Pinpoint the cell where the given text exists, returning its [x, y] midpoint coordinate. 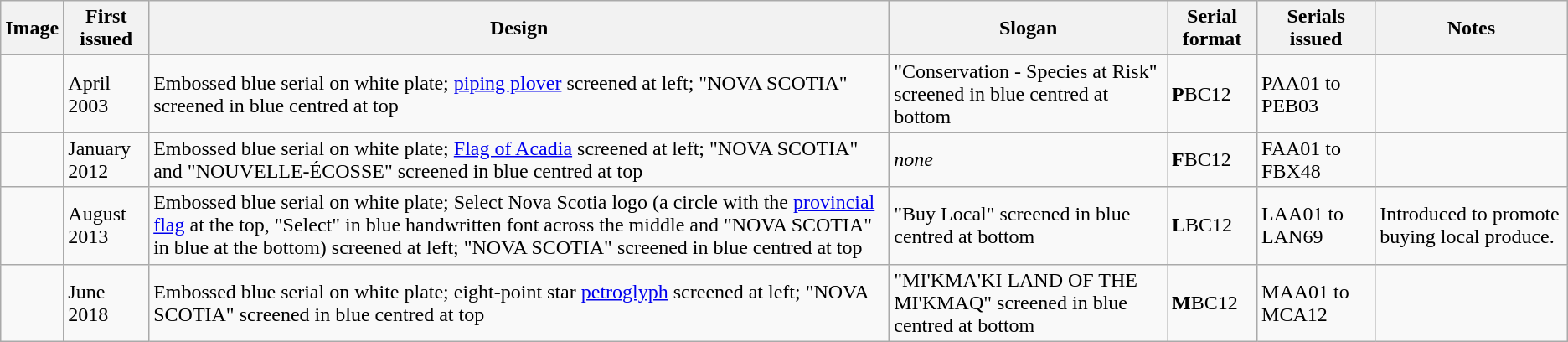
LBC12 [1213, 225]
MAA01 to MCA12 [1317, 303]
June 2018 [106, 303]
"Conservation - Species at Risk" screened in blue centred at bottom [1029, 94]
Notes [1472, 28]
MBC12 [1213, 303]
First issued [106, 28]
Introduced to promote buying local produce. [1472, 225]
Design [519, 28]
Embossed blue serial on white plate; eight-point star petroglyph screened at left; "NOVA SCOTIA" screened in blue centred at top [519, 303]
Slogan [1029, 28]
Embossed blue serial on white plate; piping plover screened at left; "NOVA SCOTIA" screened in blue centred at top [519, 94]
LAA01 to LAN69 [1317, 225]
FBC12 [1213, 159]
Embossed blue serial on white plate; Flag of Acadia screened at left; "NOVA SCOTIA" and "NOUVELLE-ÉCOSSE" screened in blue centred at top [519, 159]
Serial format [1213, 28]
PBC12 [1213, 94]
PAA01 to PEB03 [1317, 94]
FAA01 to FBX48 [1317, 159]
"MI'KMA'KI LAND OF THE MI'KMAQ" screened in blue centred at bottom [1029, 303]
none [1029, 159]
August 2013 [106, 225]
January 2012 [106, 159]
April 2003 [106, 94]
Image [32, 28]
Serials issued [1317, 28]
"Buy Local" screened in blue centred at bottom [1029, 225]
